Capture the cell that displays the provided text and extract its [x, y] central coordinate. 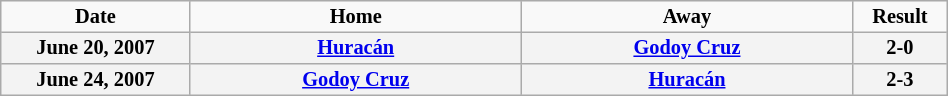
June 24, 2007 [96, 80]
2-0 [900, 48]
2-3 [900, 80]
June 20, 2007 [96, 48]
Away [686, 17]
Result [900, 17]
Date [96, 17]
Home [356, 17]
